Output the (x, y) coordinate of the center of the cell containing the given text.  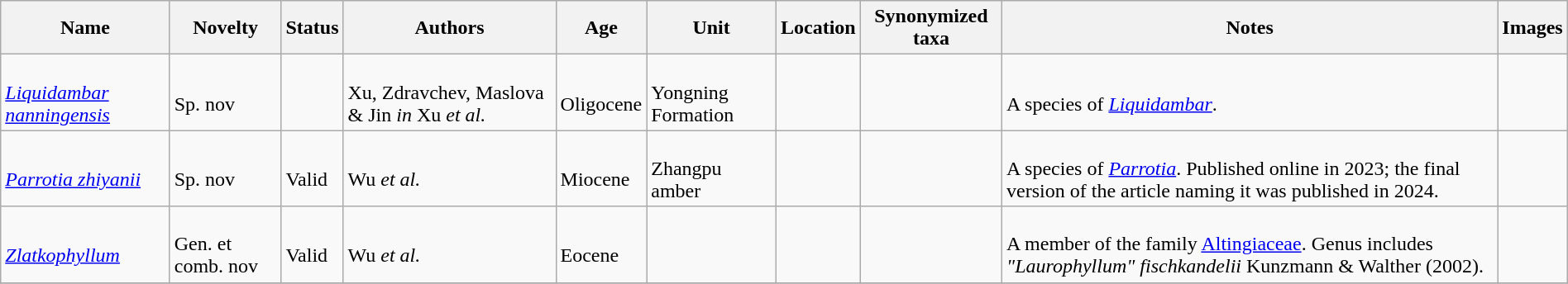
Images (1532, 28)
Liquidambar nanningensis (85, 92)
Miocene (601, 168)
Age (601, 28)
Notes (1250, 28)
Xu, Zdravchev, Maslova & Jin in Xu et al. (450, 92)
Status (313, 28)
A species of Parrotia. Published online in 2023; the final version of the article naming it was published in 2024. (1250, 168)
Synonymized taxa (931, 28)
Oligocene (601, 92)
Novelty (225, 28)
A member of the family Altingiaceae. Genus includes "Laurophyllum" fischkandelii Kunzmann & Walther (2002). (1250, 244)
Unit (711, 28)
Parrotia zhiyanii (85, 168)
Authors (450, 28)
Zhangpu amber (711, 168)
A species of Liquidambar. (1250, 92)
Gen. et comb. nov (225, 244)
Name (85, 28)
Eocene (601, 244)
Zlatkophyllum (85, 244)
Location (818, 28)
Yongning Formation (711, 92)
